From the cell containing the given text, extract its center point as [x, y] coordinate. 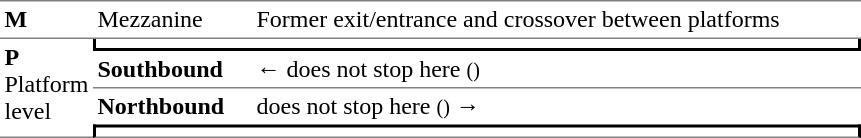
M [46, 20]
Mezzanine [172, 20]
Former exit/entrance and crossover between platforms [556, 20]
PPlatform level [46, 88]
Southbound [172, 69]
← does not stop here () [556, 69]
Northbound [172, 106]
does not stop here () → [556, 106]
